Detect which cell encompasses the target text, then output its [X, Y] center coordinate. 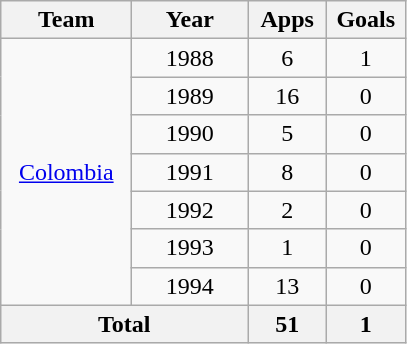
1994 [190, 286]
13 [288, 286]
Goals [366, 20]
6 [288, 58]
Colombia [66, 172]
1993 [190, 248]
1990 [190, 134]
1989 [190, 96]
1991 [190, 172]
51 [288, 324]
Year [190, 20]
16 [288, 96]
1992 [190, 210]
Team [66, 20]
5 [288, 134]
Total [124, 324]
1988 [190, 58]
Apps [288, 20]
8 [288, 172]
2 [288, 210]
